Return the [X, Y] coordinate for the center point of the cell that contains the specified text.  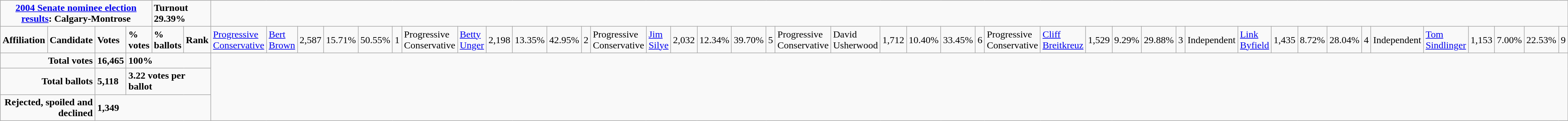
8.72% [1313, 40]
9 [1564, 40]
% ballots [167, 40]
9.29% [1127, 40]
Turnout 29.39% [181, 14]
Votes [111, 40]
29.88% [1159, 40]
16,465 [111, 60]
10.40% [924, 40]
Tom Sindlinger [1445, 40]
Total votes [48, 60]
Betty Unger [472, 40]
2 [586, 40]
Rejected, spoiled and declined [48, 107]
2004 Senate nominee election results: Calgary-Montrose [76, 14]
39.70% [749, 40]
33.45% [958, 40]
Jim Silye [658, 40]
2,198 [499, 40]
12.34% [714, 40]
2,587 [311, 40]
Total ballots [48, 81]
Bert Brown [282, 40]
3.22 votes per ballot [168, 81]
1,529 [1099, 40]
5 [771, 40]
Rank [197, 40]
42.95% [564, 40]
David Usherwood [856, 40]
1,712 [893, 40]
Cliff Breitkreuz [1063, 40]
6 [980, 40]
% votes [139, 40]
3 [1181, 40]
28.04% [1344, 40]
Candidate [71, 40]
50.55% [375, 40]
5,118 [111, 81]
1,349 [153, 107]
100% [168, 60]
22.53% [1542, 40]
15.71% [341, 40]
2,032 [684, 40]
1,435 [1284, 40]
4 [1366, 40]
13.35% [530, 40]
1,153 [1481, 40]
Link Byfield [1255, 40]
Affiliation [24, 40]
7.00% [1509, 40]
1 [397, 40]
